Return (x, y) of the center of cell containing provided text 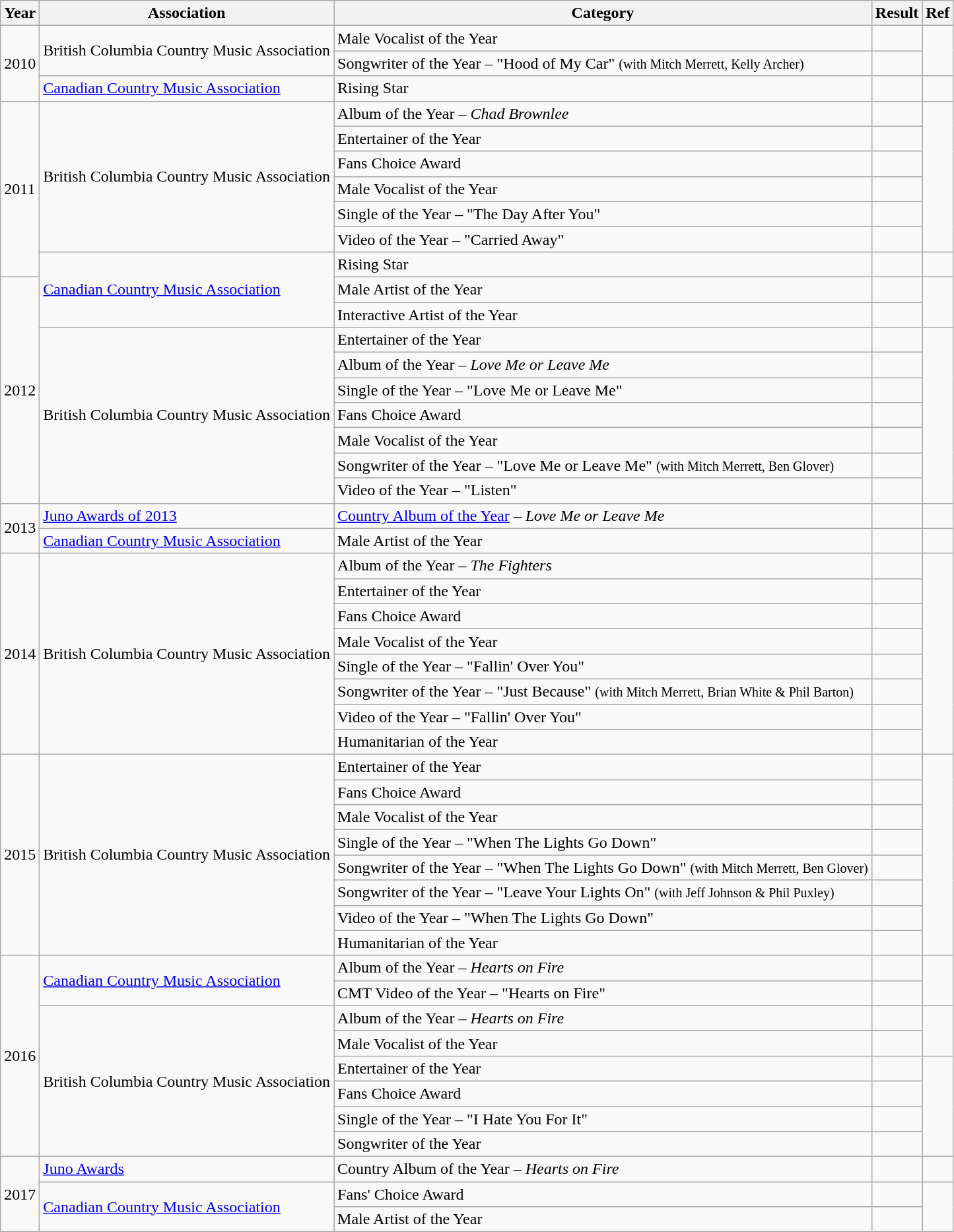
Year (20, 13)
2016 (20, 1056)
Video of the Year – "When The Lights Go Down" (603, 918)
Album of the Year – Love Me or Leave Me (603, 365)
Fans' Choice Award (603, 1194)
Songwriter of the Year – "Just Because" (with Mitch Merrett, Brian White & Phil Barton) (603, 691)
2010 (20, 63)
Video of the Year – "Fallin' Over You" (603, 716)
Songwriter of the Year (603, 1144)
Songwriter of the Year – "Hood of My Car" (with Mitch Merrett, Kelly Archer) (603, 63)
Songwriter of the Year – "Leave Your Lights On" (with Jeff Johnson & Phil Puxley) (603, 893)
Single of the Year – "I Hate You For It" (603, 1119)
2011 (20, 189)
Songwriter of the Year – "Love Me or Leave Me" (with Mitch Merrett, Ben Glover) (603, 465)
Association (187, 13)
Category (603, 13)
Album of the Year – Chad Brownlee (603, 114)
Single of the Year – "Fallin' Over You" (603, 666)
CMT Video of the Year – "Hearts on Fire" (603, 993)
Single of the Year – "Love Me or Leave Me" (603, 390)
Ref (937, 13)
Video of the Year – "Carried Away" (603, 239)
Country Album of the Year – Love Me or Leave Me (603, 516)
Interactive Artist of the Year (603, 315)
Songwriter of the Year – "When The Lights Go Down" (with Mitch Merrett, Ben Glover) (603, 868)
2015 (20, 855)
Single of the Year – "When The Lights Go Down" (603, 842)
2012 (20, 390)
Video of the Year – "Listen" (603, 491)
Juno Awards (187, 1169)
Result (897, 13)
Juno Awards of 2013 (187, 516)
Country Album of the Year – Hearts on Fire (603, 1169)
2013 (20, 528)
2017 (20, 1194)
Album of the Year – The Fighters (603, 566)
Single of the Year – "The Day After You" (603, 214)
2014 (20, 654)
